From the cell containing the given text, extract its center point as [X, Y] coordinate. 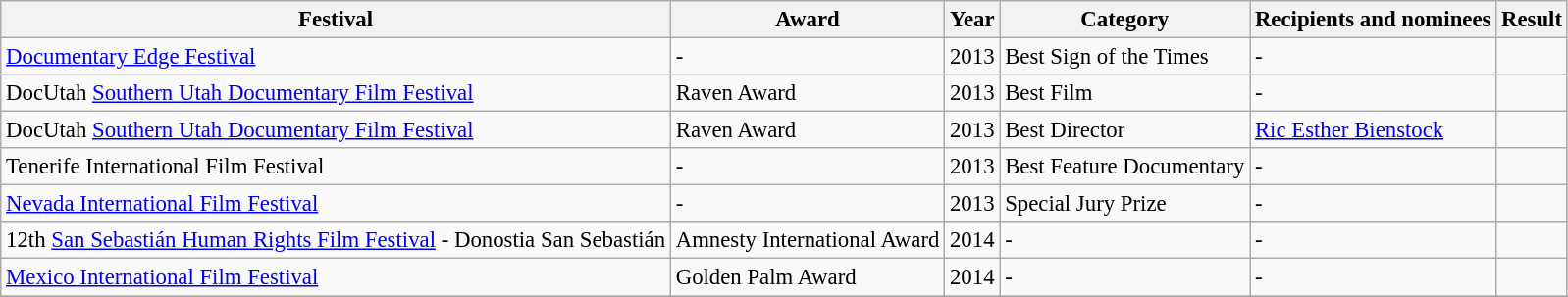
Category [1124, 20]
Ric Esther Bienstock [1374, 130]
Award [807, 20]
Year [972, 20]
Special Jury Prize [1124, 204]
Festival [336, 20]
Best Director [1124, 130]
Mexico International Film Festival [336, 277]
12th San Sebastián Human Rights Film Festival - Donostia San Sebastián [336, 240]
Golden Palm Award [807, 277]
Best Feature Documentary [1124, 167]
Nevada International Film Festival [336, 204]
Amnesty International Award [807, 240]
Recipients and nominees [1374, 20]
Result [1533, 20]
Best Sign of the Times [1124, 57]
Documentary Edge Festival [336, 57]
Best Film [1124, 93]
Tenerife International Film Festival [336, 167]
